Return the (x, y) coordinate for the center point of the cell that contains the specified text.  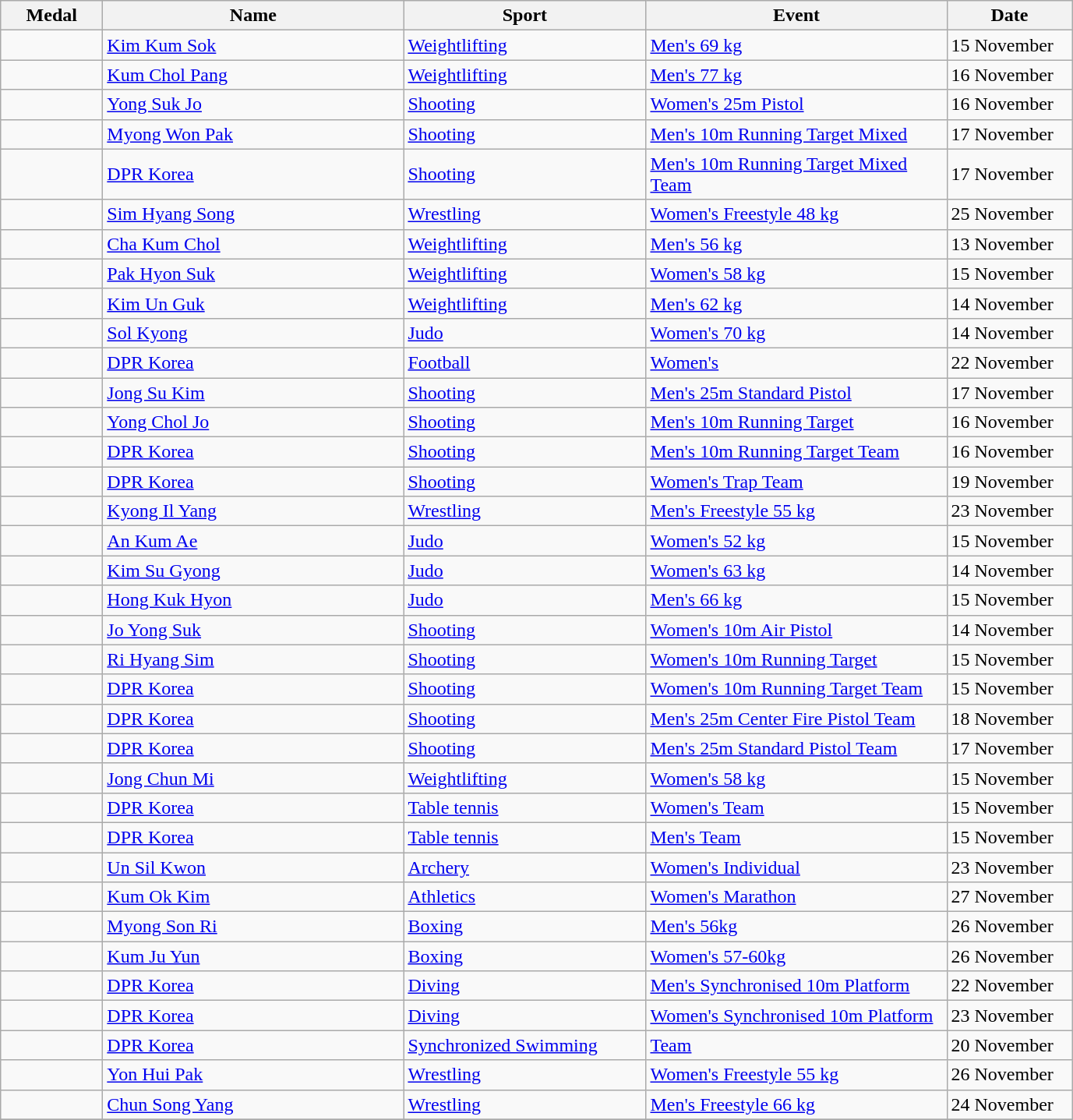
Men's Team (796, 837)
Chun Song Yang (253, 1104)
Kim Kum Sok (253, 45)
Women's 63 kg (796, 571)
Myong Son Ri (253, 927)
Women's Team (796, 807)
Women's 70 kg (796, 333)
Sport (525, 16)
27 November (1010, 897)
Un Sil Kwon (253, 867)
Men's 10m Running Target Mixed (796, 134)
Event (796, 16)
Men's Freestyle 66 kg (796, 1104)
Women's 10m Running Target Team (796, 689)
Men's 77 kg (796, 75)
Men's 25m Standard Pistol Team (796, 748)
Women's 57-60kg (796, 956)
Kim Un Guk (253, 303)
Cha Kum Chol (253, 244)
18 November (1010, 719)
Football (525, 362)
13 November (1010, 244)
Medal (51, 16)
Athletics (525, 897)
20 November (1010, 1045)
Men's 62 kg (796, 303)
Women's Synchronised 10m Platform (796, 1016)
Sol Kyong (253, 333)
Date (1010, 16)
Name (253, 16)
Kum Ju Yun (253, 956)
Ri Hyang Sim (253, 659)
24 November (1010, 1104)
25 November (1010, 214)
Archery (525, 867)
19 November (1010, 482)
Men's 10m Running Target (796, 422)
Jong Su Kim (253, 392)
Women's (796, 362)
Hong Kuk Hyon (253, 600)
Women's Freestyle 55 kg (796, 1075)
Pak Hyon Suk (253, 274)
Men's 25m Center Fire Pistol Team (796, 719)
Sim Hyang Song (253, 214)
Men's 10m Running Target Mixed Team (796, 175)
Men's 25m Standard Pistol (796, 392)
Synchronized Swimming (525, 1045)
Men's Freestyle 55 kg (796, 511)
Jong Chun Mi (253, 778)
Women's 10m Running Target (796, 659)
Men's 10m Running Target Team (796, 452)
Women's 25m Pistol (796, 104)
Men's 56 kg (796, 244)
Yon Hui Pak (253, 1075)
Men's Synchronised 10m Platform (796, 986)
Women's Freestyle 48 kg (796, 214)
Kum Ok Kim (253, 897)
Kim Su Gyong (253, 571)
Yong Chol Jo (253, 422)
Yong Suk Jo (253, 104)
Jo Yong Suk (253, 630)
Kyong Il Yang (253, 511)
Men's 66 kg (796, 600)
Women's 52 kg (796, 541)
An Kum Ae (253, 541)
Women's 10m Air Pistol (796, 630)
Women's Individual (796, 867)
Women's Trap Team (796, 482)
Kum Chol Pang (253, 75)
Myong Won Pak (253, 134)
Women's Marathon (796, 897)
Men's 69 kg (796, 45)
Team (796, 1045)
Men's 56kg (796, 927)
